Scan for the cell matching the given text and deliver its [X, Y] coordinate at center. 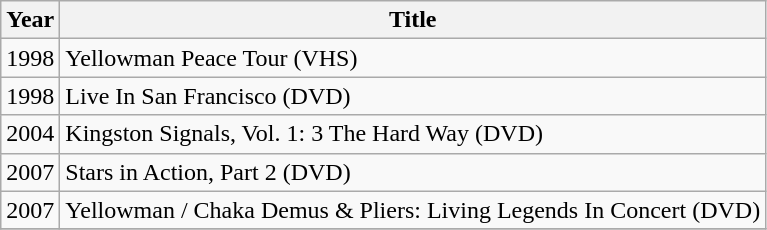
2004 [30, 134]
Year [30, 20]
Live In San Francisco (DVD) [413, 96]
Yellowman Peace Tour (VHS) [413, 58]
Stars in Action, Part 2 (DVD) [413, 172]
Kingston Signals, Vol. 1: 3 The Hard Way (DVD) [413, 134]
Title [413, 20]
Yellowman / Chaka Demus & Pliers: Living Legends In Concert (DVD) [413, 210]
